Scan for the cell matching the given text and deliver its (x, y) coordinate at center. 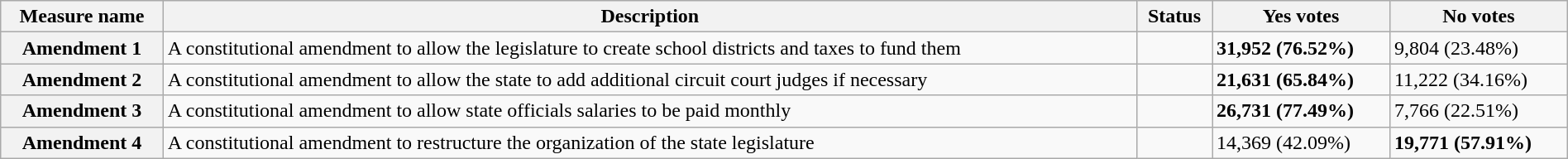
A constitutional amendment to restructure the organization of the state legislature (650, 142)
Amendment 2 (82, 79)
Yes votes (1302, 17)
Measure name (82, 17)
Amendment 4 (82, 142)
Status (1174, 17)
Amendment 1 (82, 48)
31,952 (76.52%) (1302, 48)
A constitutional amendment to allow the legislature to create school districts and taxes to fund them (650, 48)
A constitutional amendment to allow state officials salaries to be paid monthly (650, 111)
No votes (1479, 17)
7,766 (22.51%) (1479, 111)
26,731 (77.49%) (1302, 111)
19,771 (57.91%) (1479, 142)
14,369 (42.09%) (1302, 142)
A constitutional amendment to allow the state to add additional circuit court judges if necessary (650, 79)
11,222 (34.16%) (1479, 79)
Amendment 3 (82, 111)
9,804 (23.48%) (1479, 48)
21,631 (65.84%) (1302, 79)
Description (650, 17)
